Scan for the cell matching the given text and deliver its (x, y) coordinate at center. 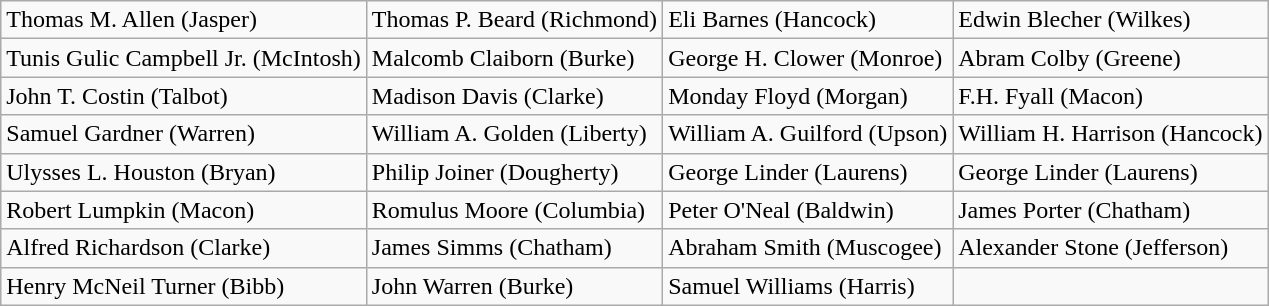
Philip Joiner (Dougherty) (514, 172)
Alfred Richardson (Clarke) (184, 248)
George H. Clower (Monroe) (808, 58)
James Simms (Chatham) (514, 248)
James Porter (Chatham) (1110, 210)
William A. Golden (Liberty) (514, 134)
Samuel Williams (Harris) (808, 286)
Monday Floyd (Morgan) (808, 96)
John Warren (Burke) (514, 286)
Edwin Blecher (Wilkes) (1110, 20)
Peter O'Neal (Baldwin) (808, 210)
Thomas M. Allen (Jasper) (184, 20)
Eli Barnes (Hancock) (808, 20)
Thomas P. Beard (Richmond) (514, 20)
Ulysses L. Houston (Bryan) (184, 172)
Tunis Gulic Campbell Jr. (McIntosh) (184, 58)
Abram Colby (Greene) (1110, 58)
Madison Davis (Clarke) (514, 96)
Alexander Stone (Jefferson) (1110, 248)
Romulus Moore (Columbia) (514, 210)
William A. Guilford (Upson) (808, 134)
Robert Lumpkin (Macon) (184, 210)
John T. Costin (Talbot) (184, 96)
Abraham Smith (Muscogee) (808, 248)
Samuel Gardner (Warren) (184, 134)
F.H. Fyall (Macon) (1110, 96)
Malcomb Claiborn (Burke) (514, 58)
William H. Harrison (Hancock) (1110, 134)
Henry McNeil Turner (Bibb) (184, 286)
